Extract the [X, Y] coordinate from the center of the cell holding the provided text.  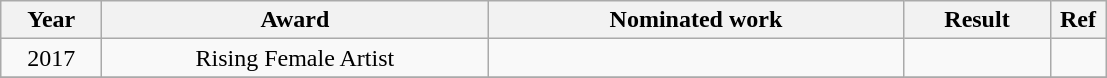
Ref [1078, 20]
Year [52, 20]
2017 [52, 58]
Nominated work [696, 20]
Award [295, 20]
Rising Female Artist [295, 58]
Result [977, 20]
